Identify which cell holds the provided text, then report its (X, Y) central coordinate. 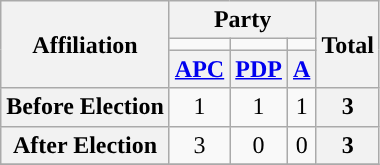
After Election (86, 145)
A (301, 69)
Party (242, 20)
Before Election (86, 107)
PDP (259, 69)
APC (199, 69)
Affiliation (86, 44)
Total (348, 44)
